From the cell containing the given text, extract its center point as (X, Y) coordinate. 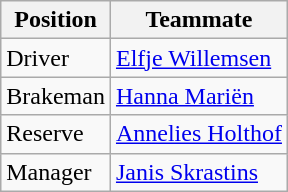
Driver (56, 58)
Brakeman (56, 96)
Reserve (56, 134)
Manager (56, 172)
Position (56, 20)
Elfje Willemsen (198, 58)
Annelies Holthof (198, 134)
Janis Skrastins (198, 172)
Hanna Mariën (198, 96)
Teammate (198, 20)
